Find where the given text appears and provide that cell's center as [X, Y] coordinate. 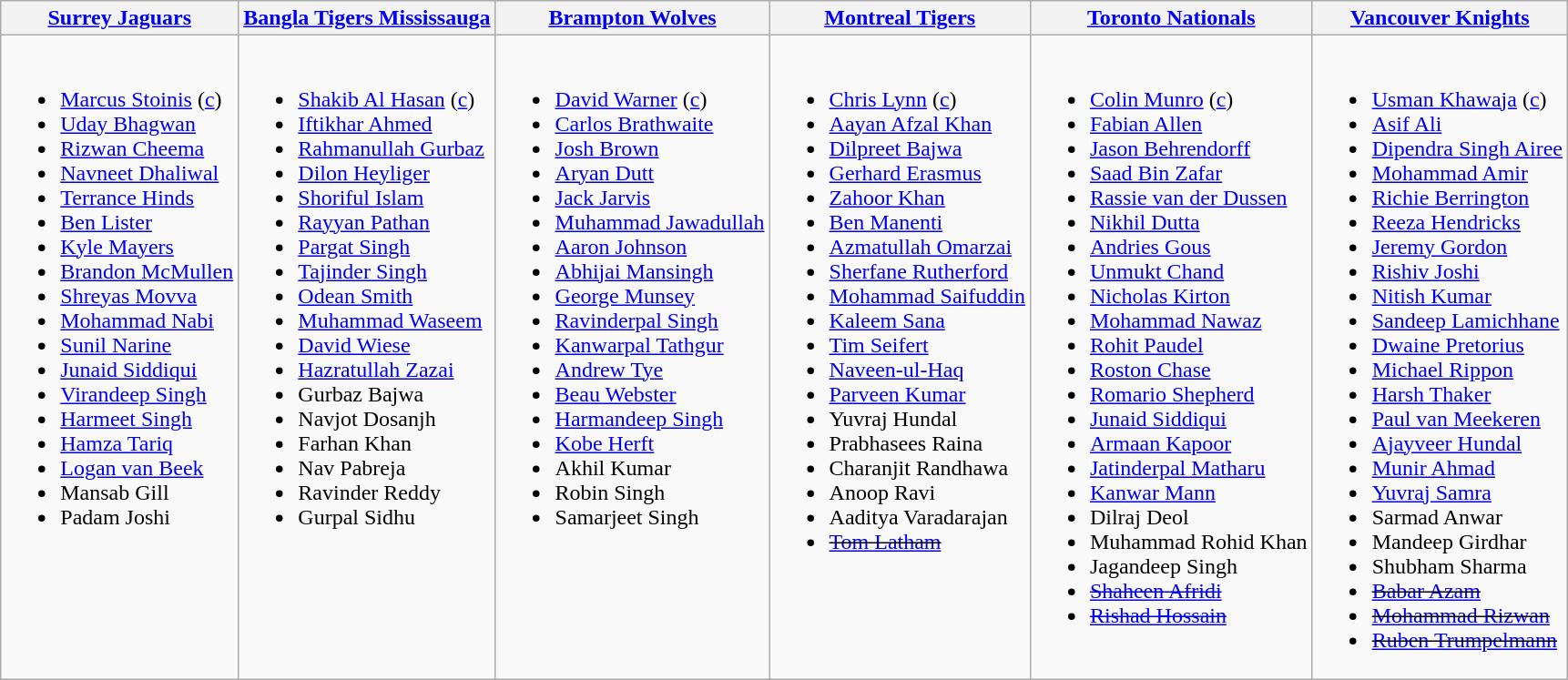
Surrey Jaguars [120, 18]
Vancouver Knights [1440, 18]
Montreal Tigers [900, 18]
Toronto Nationals [1171, 18]
Brampton Wolves [632, 18]
Bangla Tigers Mississauga [367, 18]
